Find where the given text appears and provide that cell's center as [X, Y] coordinate. 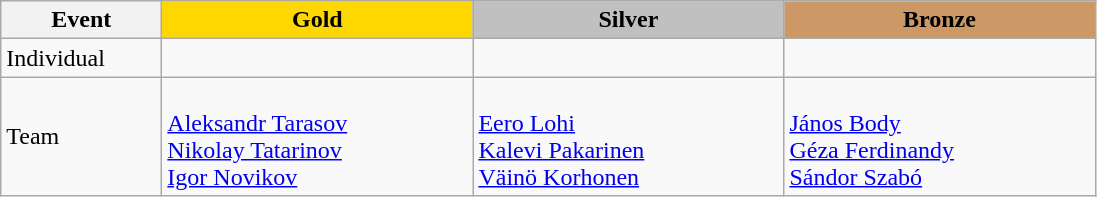
Team [82, 136]
Event [82, 20]
János Body Géza Ferdinandy Sándor Szabó [940, 136]
Silver [628, 20]
Aleksandr Tarasov Nikolay Tatarinov Igor Novikov [318, 136]
Gold [318, 20]
Bronze [940, 20]
Eero Lohi Kalevi Pakarinen Väinö Korhonen [628, 136]
Individual [82, 58]
